From the cell containing the given text, extract its center point as (X, Y) coordinate. 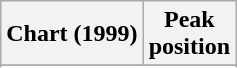
Chart (1999) (72, 34)
Peakposition (189, 34)
